Return [x, y] of the center of cell containing provided text 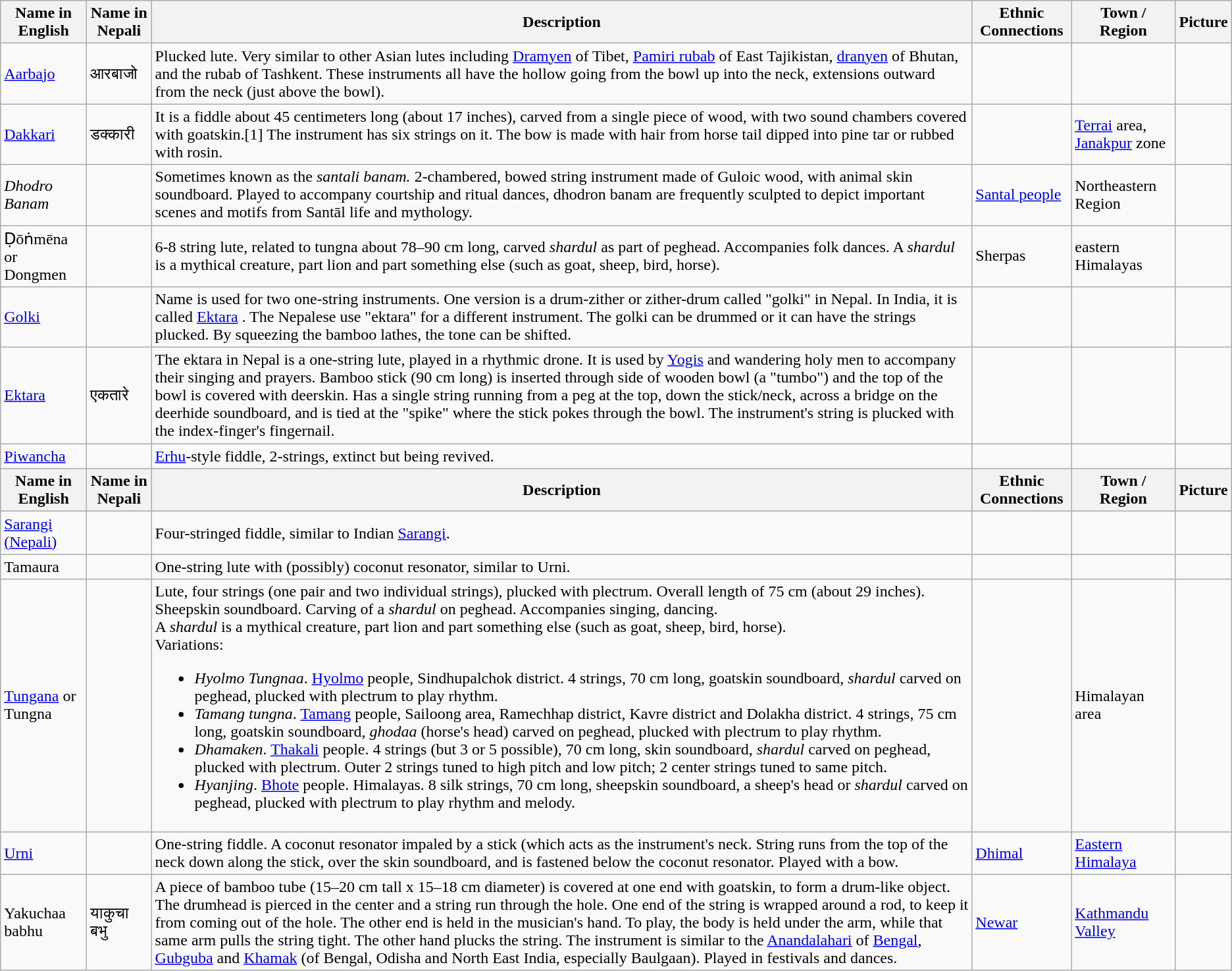
Urni [43, 853]
Dhimal [1021, 853]
Piwancha [43, 456]
आरबाजो [118, 74]
eastern Himalayas [1123, 256]
Northeastern Region [1123, 195]
Four-stringed fiddle, similar to Indian Sarangi. [562, 533]
डक्कारी [118, 134]
Sarangi (Nepali) [43, 533]
Tungana or Tungna [43, 706]
Dhodro Banam [43, 195]
Golki [43, 317]
Ḍōṅmēna or Dongmen [43, 256]
Santal people [1021, 195]
Kathmandu Valley [1123, 922]
Erhu-style fiddle, 2-strings, extinct but being revived. [562, 456]
Aarbajo [43, 74]
Terrai area, Janakpur zone [1123, 134]
Ektara [43, 396]
एकतारे [118, 396]
One-string lute with (possibly) coconut resonator, similar to Urni. [562, 567]
Sherpas [1021, 256]
Dakkari [43, 134]
Eastern Himalaya [1123, 853]
याकुचा बभु [118, 922]
Tamaura [43, 567]
Himalayan area [1123, 706]
Newar [1021, 922]
Yakuchaa babhu [43, 922]
